From the cell containing the given text, extract its center point as [x, y] coordinate. 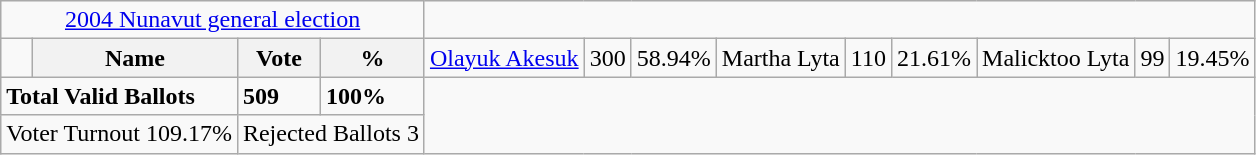
19.45% [1212, 58]
58.94% [674, 58]
509 [278, 96]
Voter Turnout 109.17% [120, 134]
Martha Lyta [780, 58]
Rejected Ballots 3 [330, 134]
Total Valid Ballots [120, 96]
100% [373, 96]
99 [1152, 58]
21.61% [934, 58]
% [373, 58]
Olayuk Akesuk [504, 58]
Malicktoo Lyta [1056, 58]
Vote [278, 58]
300 [608, 58]
110 [868, 58]
2004 Nunavut general election [213, 20]
Name [136, 58]
